Capture the cell that displays the provided text and extract its (X, Y) central coordinate. 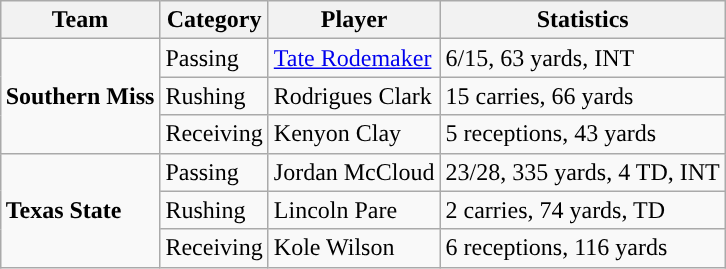
15 carries, 66 yards (582, 96)
2 carries, 74 yards, TD (582, 210)
6/15, 63 yards, INT (582, 58)
Texas State (80, 210)
23/28, 335 yards, 4 TD, INT (582, 172)
Tate Rodemaker (354, 58)
Lincoln Pare (354, 210)
Category (214, 20)
Statistics (582, 20)
Player (354, 20)
6 receptions, 116 yards (582, 248)
Kole Wilson (354, 248)
5 receptions, 43 yards (582, 134)
Kenyon Clay (354, 134)
Team (80, 20)
Southern Miss (80, 96)
Jordan McCloud (354, 172)
Rodrigues Clark (354, 96)
